Identify which cell holds the provided text, then report its (x, y) central coordinate. 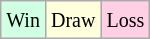
Loss (126, 20)
Win (24, 20)
Draw (72, 20)
